Pinpoint the cell where the given text exists, returning its [x, y] midpoint coordinate. 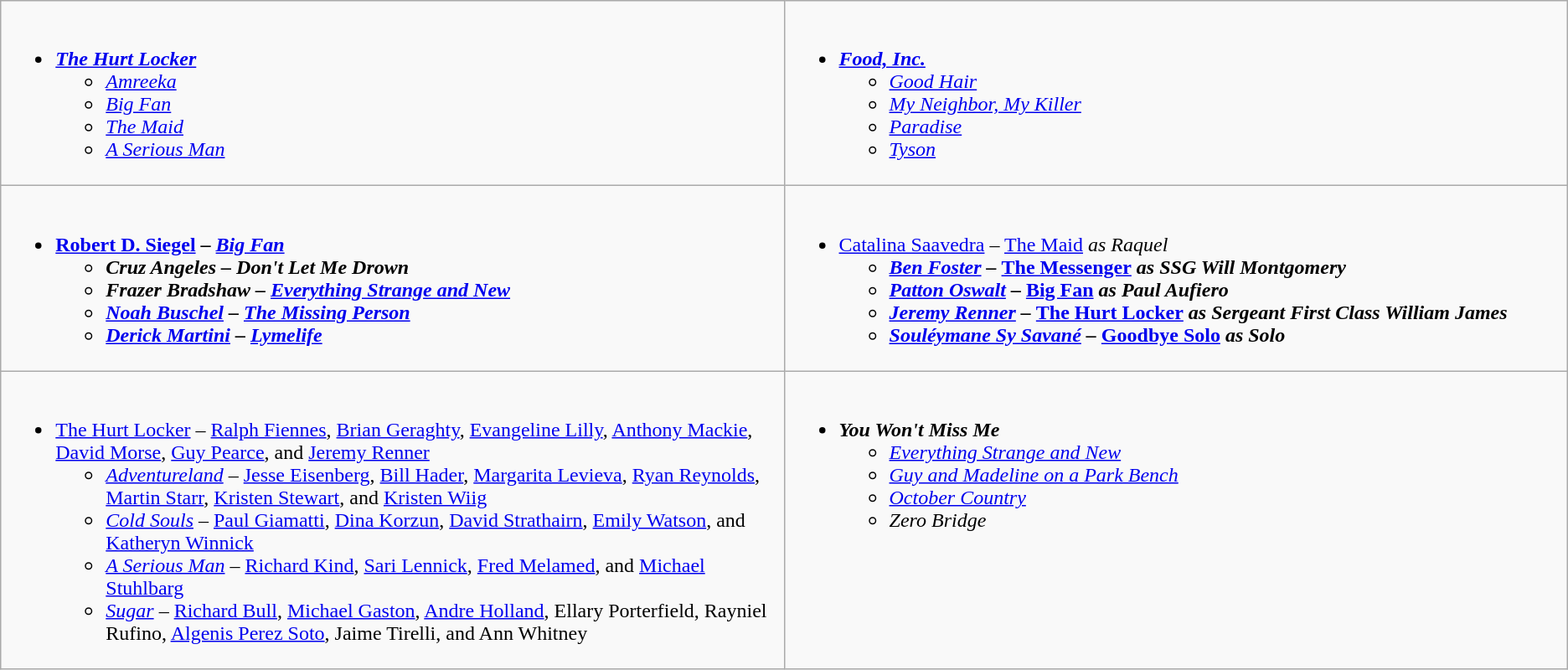
You Won't Miss MeEverything Strange and NewGuy and Madeline on a Park BenchOctober CountryZero Bridge [1176, 520]
Food, Inc.Good HairMy Neighbor, My KillerParadiseTyson [1176, 94]
The Hurt LockerAmreekaBig FanThe MaidA Serious Man [392, 94]
